Detect which cell encompasses the target text, then output its (x, y) center coordinate. 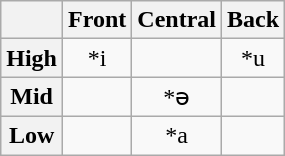
Front (98, 20)
*a (177, 135)
High (32, 58)
Central (177, 20)
*ə (177, 97)
*i (98, 58)
*u (254, 58)
Mid (32, 97)
Back (254, 20)
Low (32, 135)
